For the text-containing cell, return its midpoint in (x, y) coordinate format. 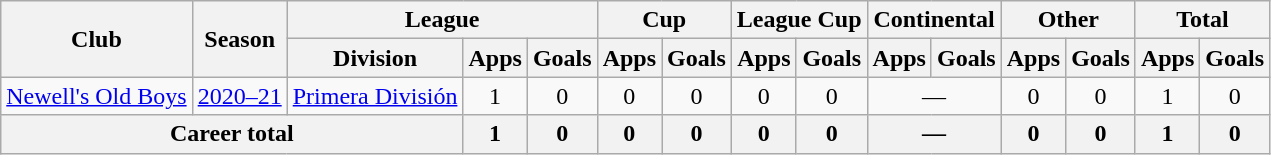
Total (1202, 20)
Cup (664, 20)
Career total (232, 134)
Season (240, 39)
Club (96, 39)
Primera División (375, 96)
Division (375, 58)
Continental (934, 20)
Newell's Old Boys (96, 96)
League Cup (799, 20)
Other (1068, 20)
League (442, 20)
2020–21 (240, 96)
